Extract the (X, Y) coordinate from the center of the cell holding the provided text.  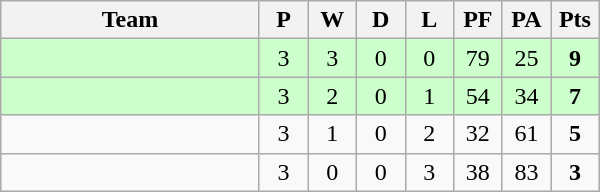
79 (478, 58)
P (284, 20)
32 (478, 134)
L (430, 20)
9 (576, 58)
25 (526, 58)
D (380, 20)
PA (526, 20)
Pts (576, 20)
61 (526, 134)
34 (526, 96)
5 (576, 134)
W (332, 20)
PF (478, 20)
54 (478, 96)
Team (130, 20)
7 (576, 96)
38 (478, 172)
83 (526, 172)
